Capture the cell that displays the provided text and extract its (X, Y) central coordinate. 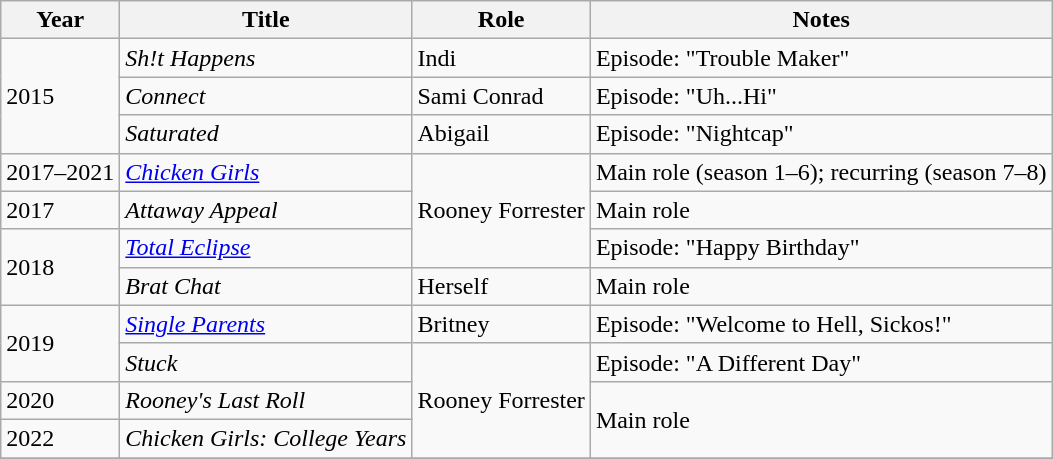
Stuck (266, 362)
Role (501, 20)
Indi (501, 58)
Notes (821, 20)
Sami Conrad (501, 96)
Episode: "Trouble Maker" (821, 58)
Episode: "Uh...Hi" (821, 96)
Year (60, 20)
Saturated (266, 134)
Episode: "Happy Birthday" (821, 248)
Attaway Appeal (266, 210)
2018 (60, 267)
Title (266, 20)
2022 (60, 438)
2019 (60, 343)
Episode: "Nightcap" (821, 134)
Chicken Girls: College Years (266, 438)
Total Eclipse (266, 248)
Herself (501, 286)
Sh!t Happens (266, 58)
2017 (60, 210)
Rooney's Last Roll (266, 400)
Brat Chat (266, 286)
2015 (60, 96)
Episode: "A Different Day" (821, 362)
Abigail (501, 134)
Chicken Girls (266, 172)
2020 (60, 400)
Britney (501, 324)
Connect (266, 96)
Episode: "Welcome to Hell, Sickos!" (821, 324)
Single Parents (266, 324)
2017–2021 (60, 172)
Main role (season 1–6); recurring (season 7–8) (821, 172)
